Scan for the cell matching the given text and deliver its (x, y) coordinate at center. 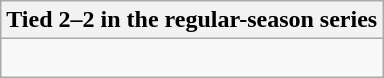
Tied 2–2 in the regular-season series (192, 20)
